Determine the (X, Y) coordinate at the center of the cell enclosing the given text.  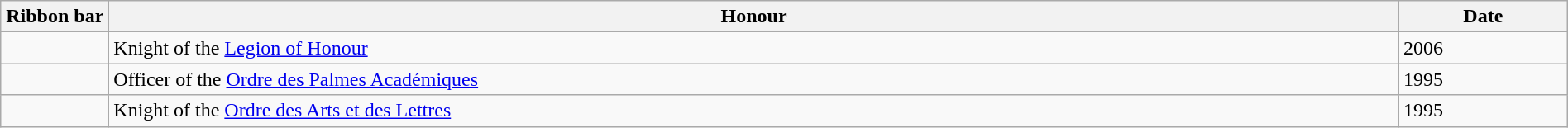
Honour (754, 17)
Date (1483, 17)
2006 (1483, 48)
Ribbon bar (55, 17)
Officer of the Ordre des Palmes Académiques (754, 79)
Knight of the Ordre des Arts et des Lettres (754, 111)
Knight of the Legion of Honour (754, 48)
